Find where the given text appears and provide that cell's center as (X, Y) coordinate. 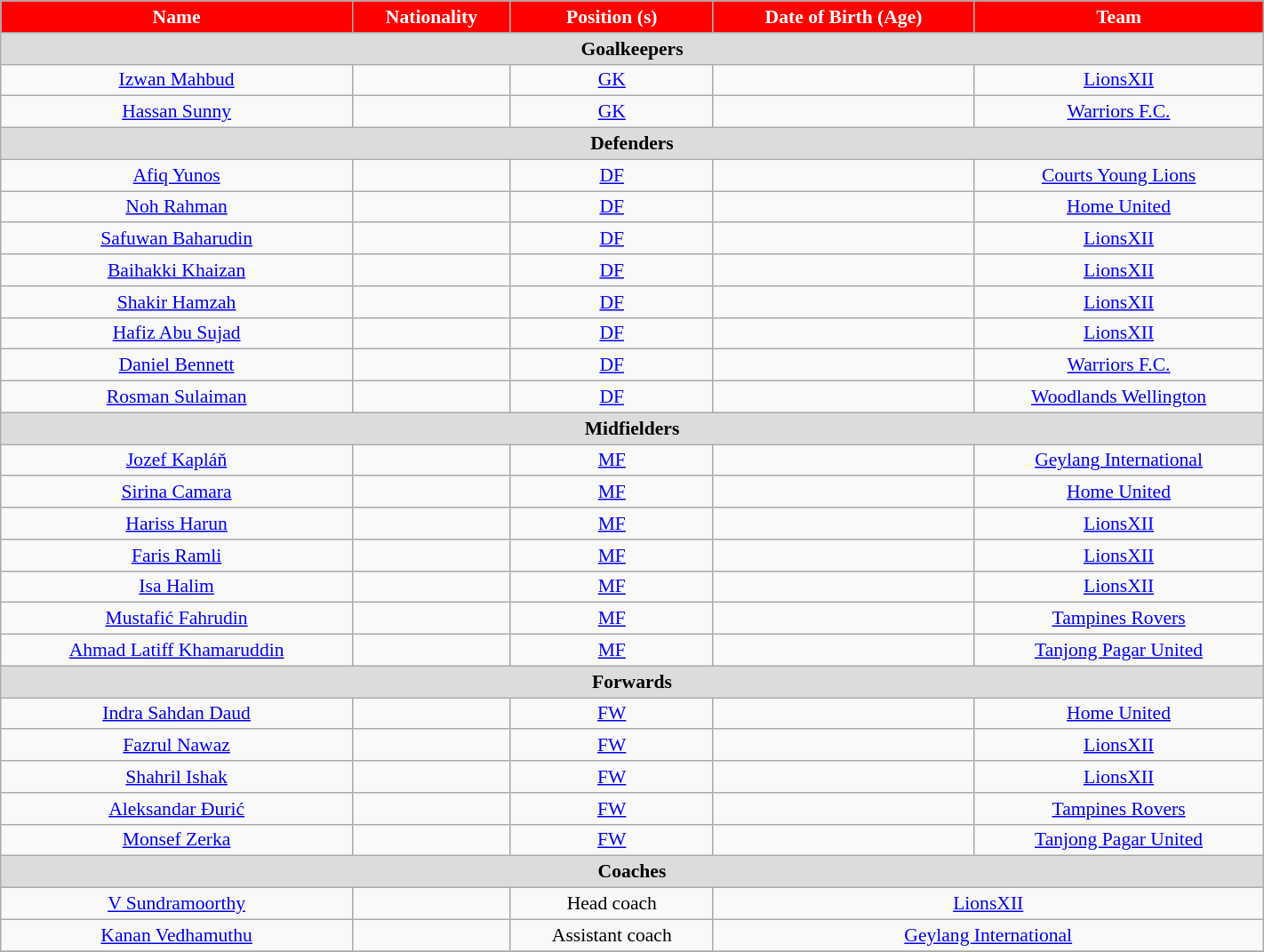
Kanan Vedhamuthu (177, 935)
Assistant coach (612, 935)
Baihakki Khaizan (177, 270)
Daniel Bennett (177, 365)
Defenders (632, 144)
Afiq Yunos (177, 175)
V Sundramoorthy (177, 904)
Head coach (612, 904)
Goalkeepers (632, 49)
Coaches (632, 872)
Shakir Hamzah (177, 302)
Indra Sahdan Daud (177, 714)
Shahril Ishak (177, 777)
Aleksandar Đurić (177, 809)
Isa Halim (177, 587)
Izwan Mahbud (177, 80)
Name (177, 17)
Noh Rahman (177, 207)
Hafiz Abu Sujad (177, 333)
Ahmad Latiff Khamaruddin (177, 651)
Forwards (632, 682)
Hassan Sunny (177, 112)
Jozef Kapláň (177, 460)
Midfielders (632, 428)
Rosman Sulaiman (177, 397)
Position (s) (612, 17)
Nationality (431, 17)
Mustafić Fahrudin (177, 619)
Team (1118, 17)
Sirina Camara (177, 492)
Faris Ramli (177, 556)
Fazrul Nawaz (177, 746)
Safuwan Baharudin (177, 239)
Monsef Zerka (177, 840)
Hariss Harun (177, 524)
Courts Young Lions (1118, 175)
Woodlands Wellington (1118, 397)
Date of Birth (Age) (844, 17)
